Scan for the cell matching the given text and deliver its (x, y) coordinate at center. 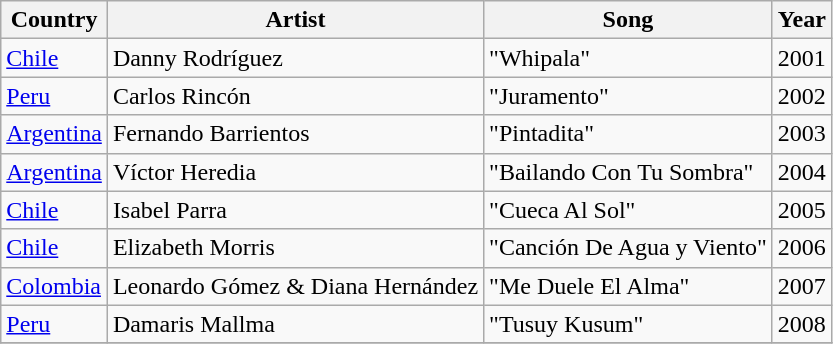
"Juramento" (628, 96)
"Tusuy Kusum" (628, 324)
Danny Rodríguez (295, 58)
Fernando Barrientos (295, 134)
"Bailando Con Tu Sombra" (628, 172)
"Pintadita" (628, 134)
2006 (802, 248)
2005 (802, 210)
Víctor Heredia (295, 172)
2002 (802, 96)
Artist (295, 20)
2001 (802, 58)
2003 (802, 134)
Year (802, 20)
"Canción De Agua y Viento" (628, 248)
Song (628, 20)
Colombia (54, 286)
2007 (802, 286)
2004 (802, 172)
Country (54, 20)
2008 (802, 324)
Carlos Rincón (295, 96)
Leonardo Gómez & Diana Hernández (295, 286)
Damaris Mallma (295, 324)
"Me Duele El Alma" (628, 286)
"Whipala" (628, 58)
Isabel Parra (295, 210)
"Cueca Al Sol" (628, 210)
Elizabeth Morris (295, 248)
